For the text-containing cell, return its midpoint in [X, Y] coordinate format. 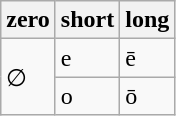
e [87, 58]
o [87, 96]
short [87, 20]
ō [148, 96]
ē [148, 58]
∅ [28, 77]
long [148, 20]
zero [28, 20]
